Capture the cell that displays the provided text and extract its [x, y] central coordinate. 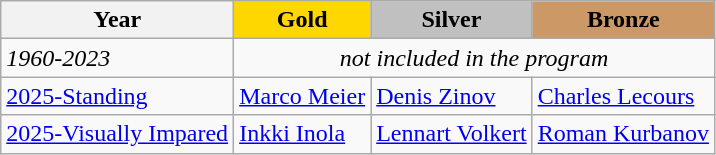
2025-Visually Impared [118, 134]
Silver [452, 20]
Gold [302, 20]
Year [118, 20]
Marco Meier [302, 96]
Denis Zinov [452, 96]
1960-2023 [118, 58]
Lennart Volkert [452, 134]
Roman Kurbanov [623, 134]
Charles Lecours [623, 96]
2025-Standing [118, 96]
not included in the program [474, 58]
Inkki Inola [302, 134]
Bronze [623, 20]
